Determine the (x, y) coordinate at the center of the cell enclosing the given text.  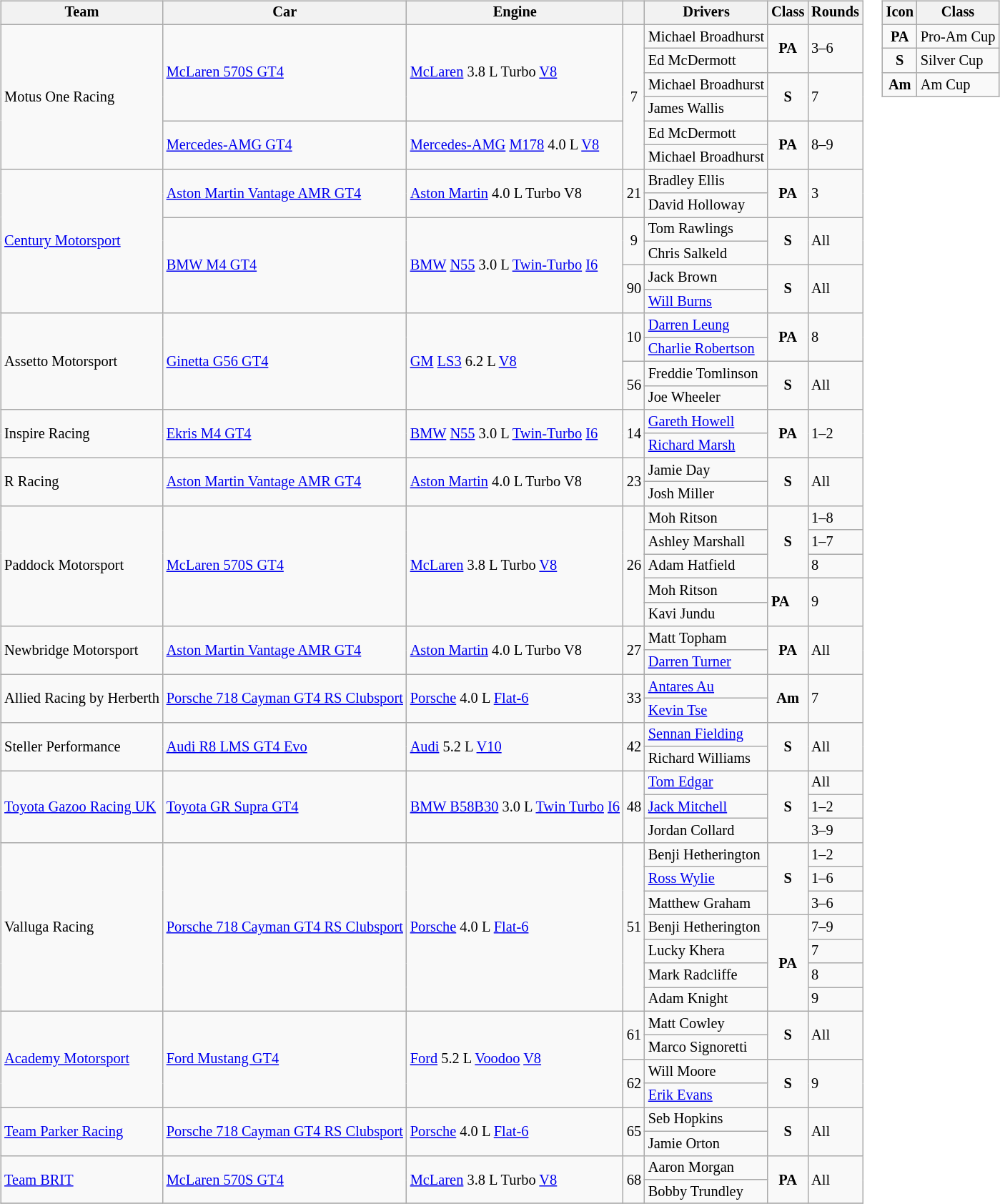
Matt Cowley (706, 1023)
Ross Wylie (706, 879)
Matthew Graham (706, 903)
BMW B58B30 3.0 L Twin Turbo I6 (515, 806)
Allied Racing by Herberth (81, 698)
Erik Evans (706, 1095)
56 (634, 385)
Matt Topham (706, 638)
68 (634, 1180)
Jack Brown (706, 277)
51 (634, 927)
Jack Mitchell (706, 806)
1–7 (835, 542)
3–9 (835, 831)
Will Moore (706, 1072)
Jordan Collard (706, 831)
Josh Miller (706, 494)
3 (835, 193)
Lucky Khera (706, 951)
Pro-Am Cup (958, 36)
Mark Radcliffe (706, 975)
Kavi Jundu (706, 614)
Team BRIT (81, 1180)
21 (634, 193)
Bradley Ellis (706, 181)
90 (634, 289)
Icon (900, 13)
R Racing (81, 482)
65 (634, 1131)
Darren Turner (706, 662)
Freddie Tomlinson (706, 373)
Aaron Morgan (706, 1168)
1–8 (835, 518)
Academy Motorsport (81, 1060)
Team (81, 13)
27 (634, 651)
Silver Cup (958, 61)
10 (634, 337)
Jamie Orton (706, 1143)
33 (634, 698)
48 (634, 806)
Tom Edgar (706, 783)
Newbridge Motorsport (81, 651)
7–9 (835, 927)
Adam Knight (706, 1000)
Joe Wheeler (706, 398)
Car (284, 13)
62 (634, 1084)
BMW M4 GT4 (284, 266)
Valluga Racing (81, 927)
Century Motorsport (81, 241)
Ginetta G56 GT4 (284, 362)
Drivers (706, 13)
Jamie Day (706, 470)
Darren Leung (706, 325)
Gareth Howell (706, 422)
Inspire Racing (81, 433)
8–9 (835, 144)
Mercedes-AMG M178 4.0 L V8 (515, 144)
Chris Salkeld (706, 253)
Tom Rawlings (706, 230)
Antares Au (706, 686)
Assetto Motorsport (81, 362)
Charlie Robertson (706, 350)
61 (634, 1035)
GM LS3 6.2 L V8 (515, 362)
23 (634, 482)
Rounds (835, 13)
David Holloway (706, 205)
Audi 5.2 L V10 (515, 746)
Audi R8 LMS GT4 Evo (284, 746)
Will Burns (706, 302)
Paddock Motorsport (81, 566)
Motus One Racing (81, 97)
Ashley Marshall (706, 542)
26 (634, 566)
Adam Hatfield (706, 566)
Bobby Trundley (706, 1192)
Toyota GR Supra GT4 (284, 806)
42 (634, 746)
Richard Williams (706, 759)
Marco Signoretti (706, 1047)
Team Parker Racing (81, 1131)
Ford 5.2 L Voodoo V8 (515, 1060)
14 (634, 433)
Kevin Tse (706, 711)
Toyota Gazoo Racing UK (81, 806)
Ekris M4 GT4 (284, 433)
James Wallis (706, 109)
Richard Marsh (706, 445)
Mercedes-AMG GT4 (284, 144)
Am Cup (958, 85)
1–6 (835, 879)
Engine (515, 13)
Ford Mustang GT4 (284, 1060)
Seb Hopkins (706, 1120)
Steller Performance (81, 746)
Sennan Fielding (706, 734)
